Search for the cell housing the specified text and yield its [X, Y] center coordinate. 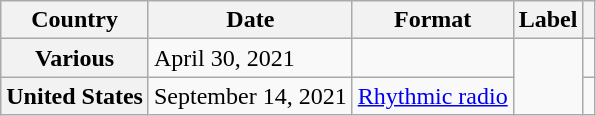
April 30, 2021 [250, 58]
United States [75, 96]
Various [75, 58]
Country [75, 20]
September 14, 2021 [250, 96]
Label [548, 20]
Rhythmic radio [432, 96]
Format [432, 20]
Date [250, 20]
